Find where the given text appears and provide that cell's center as [X, Y] coordinate. 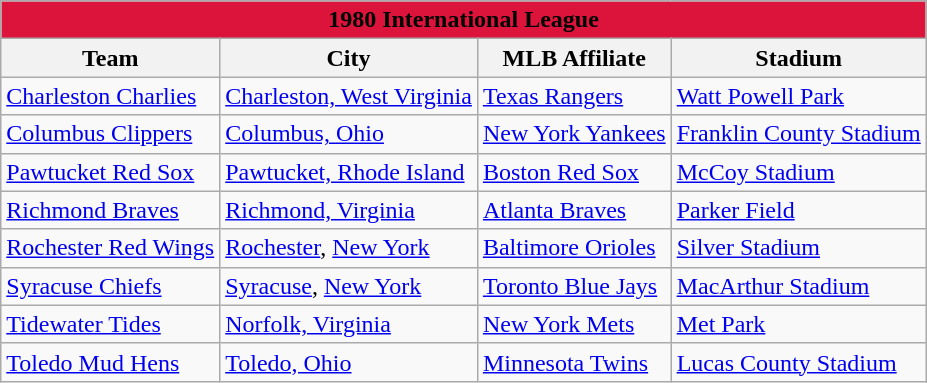
Boston Red Sox [574, 172]
Team [110, 58]
MLB Affiliate [574, 58]
1980 International League [464, 20]
Silver Stadium [798, 248]
Texas Rangers [574, 96]
Watt Powell Park [798, 96]
McCoy Stadium [798, 172]
Columbus, Ohio [349, 134]
Syracuse Chiefs [110, 286]
Syracuse, New York [349, 286]
Tidewater Tides [110, 324]
Baltimore Orioles [574, 248]
Toledo, Ohio [349, 362]
Met Park [798, 324]
Columbus Clippers [110, 134]
Pawtucket Red Sox [110, 172]
Atlanta Braves [574, 210]
Rochester Red Wings [110, 248]
New York Mets [574, 324]
Richmond Braves [110, 210]
Minnesota Twins [574, 362]
Norfolk, Virginia [349, 324]
Charleston Charlies [110, 96]
Pawtucket, Rhode Island [349, 172]
Rochester, New York [349, 248]
Parker Field [798, 210]
Charleston, West Virginia [349, 96]
Richmond, Virginia [349, 210]
MacArthur Stadium [798, 286]
Lucas County Stadium [798, 362]
New York Yankees [574, 134]
City [349, 58]
Toronto Blue Jays [574, 286]
Stadium [798, 58]
Franklin County Stadium [798, 134]
Toledo Mud Hens [110, 362]
